Pinpoint the cell where the given text exists, returning its [X, Y] midpoint coordinate. 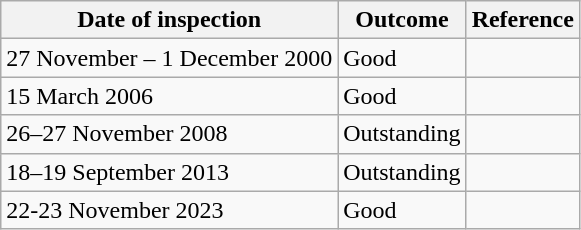
18–19 September 2013 [170, 172]
22-23 November 2023 [170, 210]
15 March 2006 [170, 96]
Reference [522, 20]
Outcome [402, 20]
26–27 November 2008 [170, 134]
Date of inspection [170, 20]
27 November – 1 December 2000 [170, 58]
